Detect which cell encompasses the target text, then output its [x, y] center coordinate. 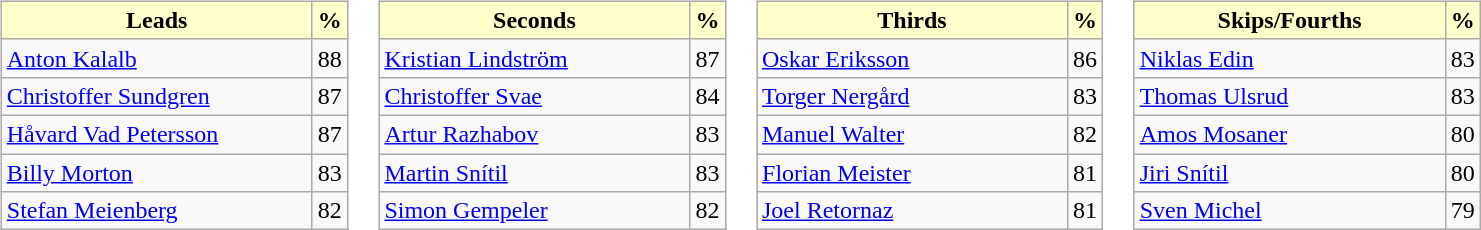
Thirds [912, 20]
Kristian Lindström [534, 58]
Seconds [534, 20]
Joel Retornaz [912, 211]
Jiri Snítil [1290, 173]
79 [1462, 211]
Artur Razhabov [534, 134]
Skips/Fourths [1290, 20]
Thomas Ulsrud [1290, 96]
Martin Snítil [534, 173]
Christoffer Sundgren [156, 96]
Amos Mosaner [1290, 134]
Stefan Meienberg [156, 211]
Manuel Walter [912, 134]
Leads [156, 20]
Billy Morton [156, 173]
Simon Gempeler [534, 211]
Florian Meister [912, 173]
Sven Michel [1290, 211]
Torger Nergård [912, 96]
Anton Kalalb [156, 58]
84 [708, 96]
86 [1086, 58]
Niklas Edin [1290, 58]
88 [330, 58]
Oskar Eriksson [912, 58]
Håvard Vad Petersson [156, 134]
Christoffer Svae [534, 96]
